Locate the cell with the specified text and output its [X, Y] center coordinate. 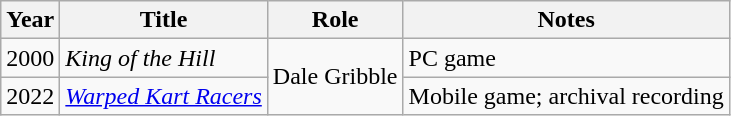
2000 [30, 58]
Notes [566, 20]
Title [164, 20]
King of the Hill [164, 58]
Warped Kart Racers [164, 96]
2022 [30, 96]
PC game [566, 58]
Year [30, 20]
Mobile game; archival recording [566, 96]
Role [335, 20]
Dale Gribble [335, 77]
